Search for the cell housing the specified text and yield its [x, y] center coordinate. 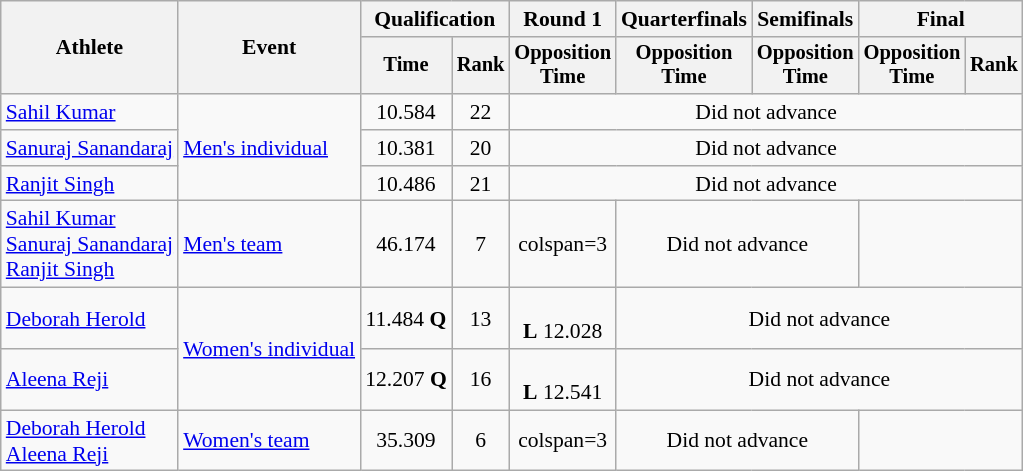
46.174 [406, 244]
Time [406, 66]
22 [481, 112]
Sanuraj Sanandaraj [90, 148]
10.381 [406, 148]
Qualification [434, 19]
35.309 [406, 440]
Aleena Reji [90, 380]
L 12.028 [562, 318]
Semifinals [806, 19]
11.484 Q [406, 318]
Women's individual [269, 349]
16 [481, 380]
Men's team [269, 244]
Deborah HeroldAleena Reji [90, 440]
Sahil KumarSanuraj SanandarajRanjit Singh [90, 244]
Deborah Herold [90, 318]
10.486 [406, 184]
Quarterfinals [684, 19]
6 [481, 440]
Event [269, 48]
10.584 [406, 112]
7 [481, 244]
Women's team [269, 440]
Athlete [90, 48]
Sahil Kumar [90, 112]
Round 1 [562, 19]
Men's individual [269, 148]
Ranjit Singh [90, 184]
21 [481, 184]
20 [481, 148]
L 12.541 [562, 380]
12.207 Q [406, 380]
13 [481, 318]
Final [941, 19]
